Provide the [X, Y] coordinate of the cell's center where the given text is located.  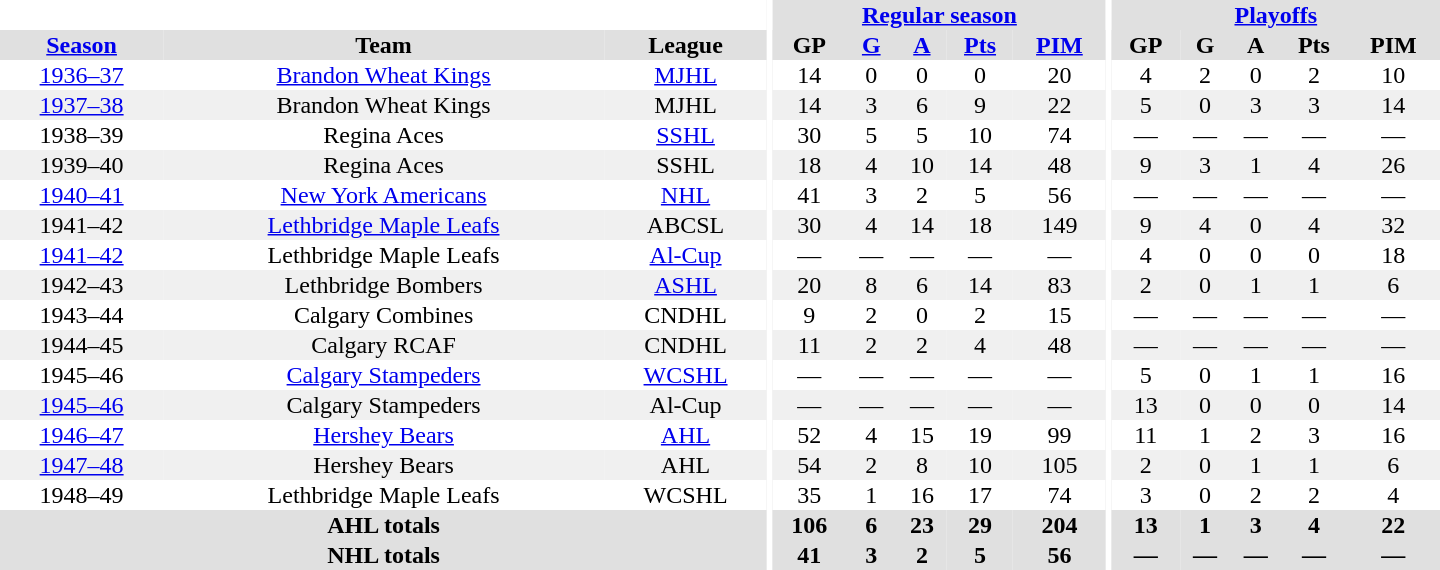
99 [1060, 435]
1946–47 [82, 435]
Lethbridge Bombers [384, 285]
ABCSL [686, 225]
32 [1394, 225]
35 [810, 495]
149 [1060, 225]
26 [1394, 165]
105 [1060, 465]
29 [980, 525]
Team [384, 45]
83 [1060, 285]
Playoffs [1276, 15]
1940–41 [82, 195]
New York Americans [384, 195]
1943–44 [82, 315]
NHL totals [384, 555]
17 [980, 495]
1942–43 [82, 285]
Regular season [940, 15]
League [686, 45]
23 [922, 525]
1944–45 [82, 345]
1947–48 [82, 465]
1936–37 [82, 75]
52 [810, 435]
106 [810, 525]
Season [82, 45]
1939–40 [82, 165]
ASHL [686, 285]
54 [810, 465]
1938–39 [82, 135]
1937–38 [82, 105]
NHL [686, 195]
1948–49 [82, 495]
Calgary Combines [384, 315]
Calgary RCAF [384, 345]
19 [980, 435]
204 [1060, 525]
AHL totals [384, 525]
